Detect which cell encompasses the target text, then output its [X, Y] center coordinate. 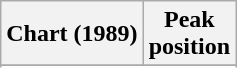
Peak position [189, 34]
Chart (1989) [72, 34]
